Detect which cell encompasses the target text, then output its (x, y) center coordinate. 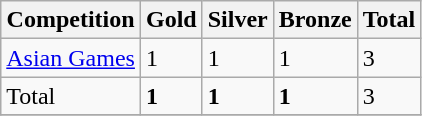
Asian Games (71, 58)
Bronze (315, 20)
Competition (71, 20)
Silver (238, 20)
Gold (171, 20)
